Extract the [X, Y] coordinate from the center of the cell holding the provided text.  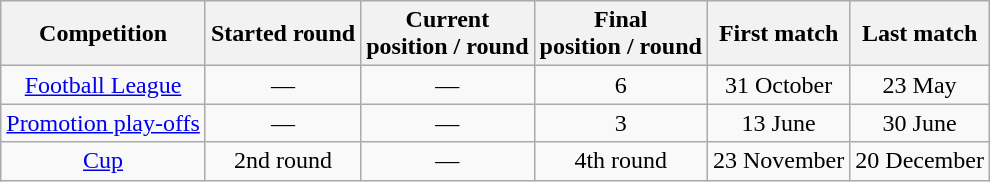
First match [778, 34]
3 [620, 123]
Finalposition / round [620, 34]
20 December [920, 161]
30 June [920, 123]
6 [620, 85]
Currentposition / round [448, 34]
Football League [104, 85]
31 October [778, 85]
Competition [104, 34]
Cup [104, 161]
4th round [620, 161]
Last match [920, 34]
23 November [778, 161]
Started round [282, 34]
23 May [920, 85]
13 June [778, 123]
Promotion play-offs [104, 123]
2nd round [282, 161]
